Pinpoint the cell where the given text exists, returning its (x, y) midpoint coordinate. 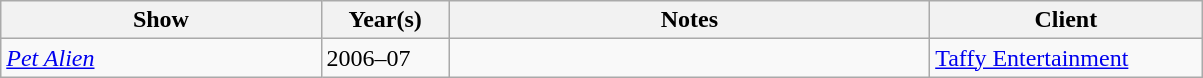
Show (161, 20)
Year(s) (385, 20)
Notes (689, 20)
Pet Alien (161, 58)
Taffy Entertainment (1066, 58)
Client (1066, 20)
2006–07 (385, 58)
